Return the (X, Y) coordinate for the center point of the cell that contains the specified text.  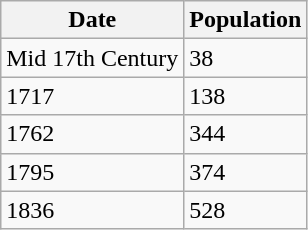
1795 (92, 172)
138 (246, 96)
1762 (92, 134)
374 (246, 172)
1717 (92, 96)
Date (92, 20)
Population (246, 20)
Mid 17th Century (92, 58)
344 (246, 134)
1836 (92, 210)
528 (246, 210)
38 (246, 58)
